Return the (x, y) coordinate for the center point of the cell that contains the specified text.  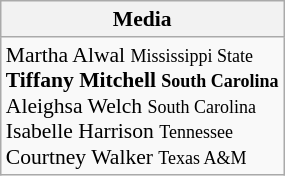
Martha Alwal Mississippi StateTiffany Mitchell South CarolinaAleighsa Welch South CarolinaIsabelle Harrison TennesseeCourtney Walker Texas A&M (142, 106)
Media (142, 19)
